From the cell containing the given text, extract its center point as [x, y] coordinate. 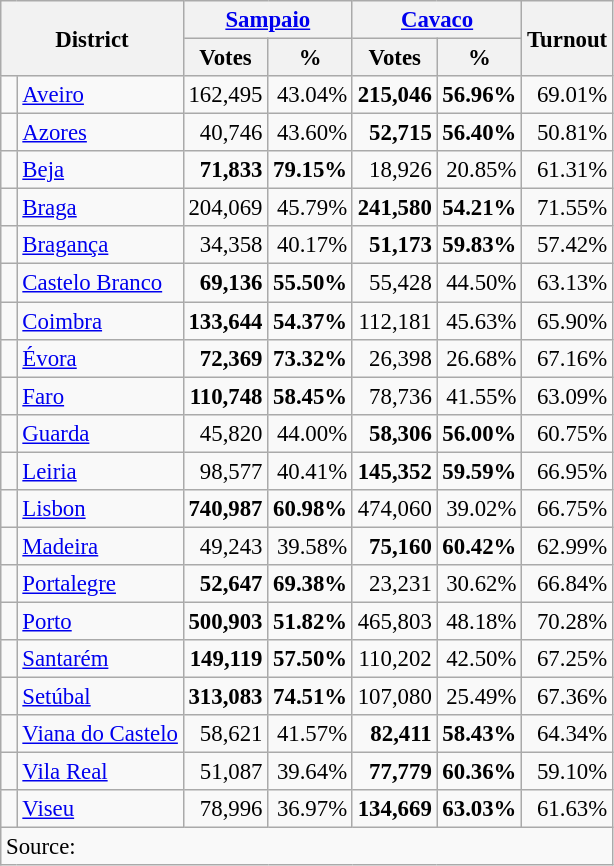
39.64% [310, 772]
62.99% [568, 546]
58.43% [480, 734]
39.58% [310, 546]
44.50% [480, 283]
54.21% [480, 208]
145,352 [394, 471]
Turnout [568, 38]
60.42% [480, 546]
Coimbra [100, 321]
Aveiro [100, 95]
63.13% [568, 283]
39.02% [480, 509]
67.36% [568, 697]
58,306 [394, 433]
40.41% [310, 471]
69.38% [310, 584]
58,621 [226, 734]
75,160 [394, 546]
Setúbal [100, 697]
61.31% [568, 170]
134,669 [394, 809]
Faro [100, 396]
215,046 [394, 95]
65.90% [568, 321]
110,748 [226, 396]
Lisbon [100, 509]
63.03% [480, 809]
60.98% [310, 509]
51,173 [394, 245]
Sampaio [268, 20]
71.55% [568, 208]
474,060 [394, 509]
48.18% [480, 621]
45.79% [310, 208]
43.60% [310, 133]
34,358 [226, 245]
40,746 [226, 133]
61.63% [568, 809]
26,398 [394, 358]
82,411 [394, 734]
51,087 [226, 772]
59.59% [480, 471]
District [92, 38]
55,428 [394, 283]
Vila Real [100, 772]
465,803 [394, 621]
71,833 [226, 170]
66.75% [568, 509]
Azores [100, 133]
20.85% [480, 170]
42.50% [480, 659]
50.81% [568, 133]
78,996 [226, 809]
69.01% [568, 95]
Leiria [100, 471]
Guarda [100, 433]
57.42% [568, 245]
52,715 [394, 133]
Bragança [100, 245]
56.40% [480, 133]
133,644 [226, 321]
Viseu [100, 809]
57.50% [310, 659]
26.68% [480, 358]
64.34% [568, 734]
313,083 [226, 697]
77,779 [394, 772]
56.96% [480, 95]
110,202 [394, 659]
67.25% [568, 659]
78,736 [394, 396]
Source: [307, 847]
Madeira [100, 546]
Beja [100, 170]
Porto [100, 621]
Portalegre [100, 584]
59.10% [568, 772]
740,987 [226, 509]
72,369 [226, 358]
Cavaco [436, 20]
Braga [100, 208]
25.49% [480, 697]
40.17% [310, 245]
70.28% [568, 621]
Castelo Branco [100, 283]
45,820 [226, 433]
Santarém [100, 659]
41.57% [310, 734]
98,577 [226, 471]
36.97% [310, 809]
49,243 [226, 546]
67.16% [568, 358]
43.04% [310, 95]
149,119 [226, 659]
500,903 [226, 621]
162,495 [226, 95]
107,080 [394, 697]
41.55% [480, 396]
74.51% [310, 697]
58.45% [310, 396]
204,069 [226, 208]
30.62% [480, 584]
66.95% [568, 471]
69,136 [226, 283]
55.50% [310, 283]
241,580 [394, 208]
112,181 [394, 321]
44.00% [310, 433]
56.00% [480, 433]
Viana do Castelo [100, 734]
60.36% [480, 772]
Évora [100, 358]
73.32% [310, 358]
66.84% [568, 584]
23,231 [394, 584]
54.37% [310, 321]
79.15% [310, 170]
52,647 [226, 584]
63.09% [568, 396]
51.82% [310, 621]
59.83% [480, 245]
45.63% [480, 321]
18,926 [394, 170]
60.75% [568, 433]
